Search for the cell housing the specified text and yield its (x, y) center coordinate. 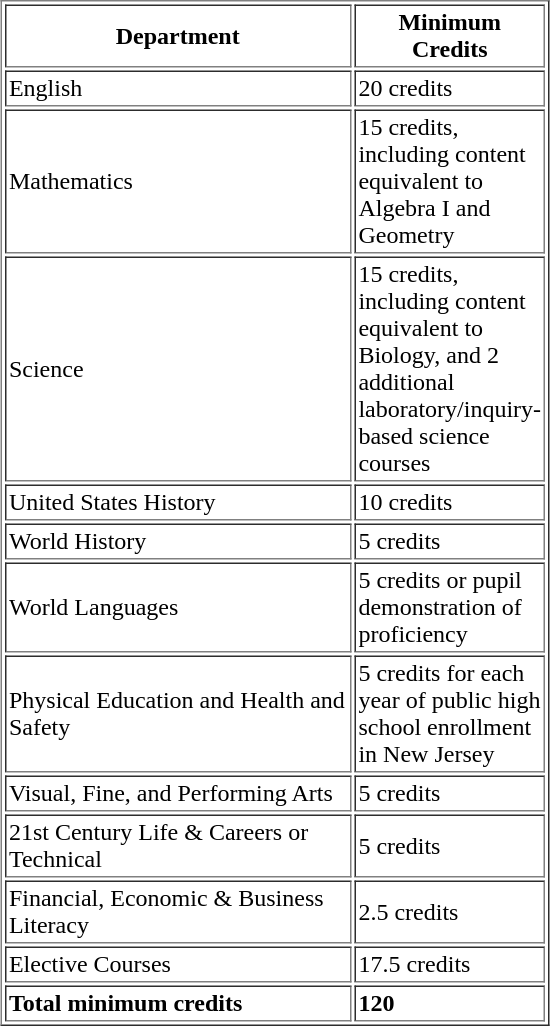
17.5 credits (450, 964)
Physical Education and Health and Safety (177, 714)
Total minimum credits (177, 1004)
15 credits, including content equivalent to Biology, and 2 additional laboratory/inquiry-based science courses (450, 368)
United States History (177, 502)
15 credits, including content equivalent to Algebra I and Geometry (450, 182)
Science (177, 368)
English (177, 88)
2.5 credits (450, 912)
Mathematics (177, 182)
10 credits (450, 502)
20 credits (450, 88)
World History (177, 542)
World Languages (177, 607)
Department (177, 36)
Visual, Fine, and Performing Arts (177, 794)
120 (450, 1004)
5 credits for each year of public high school enrollment in New Jersey (450, 714)
Minimum Credits (450, 36)
Financial, Economic & Business Literacy (177, 912)
21st Century Life & Careers or Technical (177, 846)
Elective Courses (177, 964)
5 credits or pupil demonstration of proficiency (450, 607)
